Return [X, Y] of the center of cell containing provided text 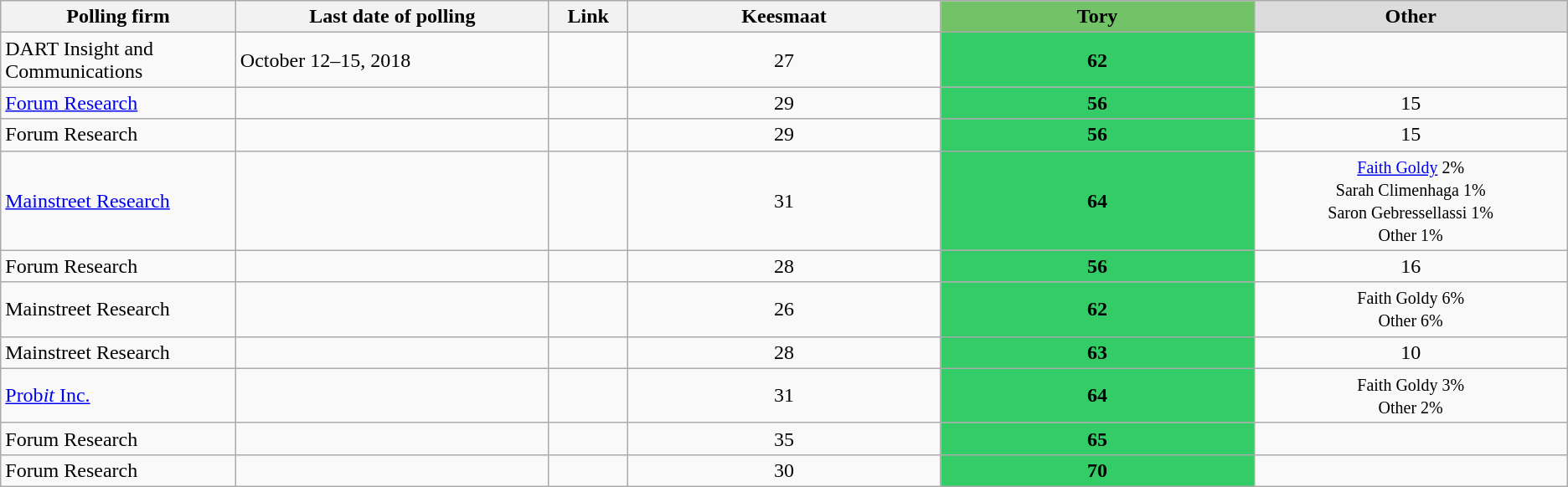
26 [784, 310]
35 [784, 438]
27 [784, 60]
Polling firm [119, 17]
Tory [1097, 17]
Faith Goldy 6% Other 6% [1411, 310]
Last date of polling [392, 17]
63 [1097, 352]
Faith Goldy 2% Sarah Climenhaga 1%Saron Gebressellassi 1% Other 1% [1411, 201]
70 [1097, 470]
10 [1411, 352]
16 [1411, 266]
Other [1411, 17]
Link [588, 17]
65 [1097, 438]
Faith Goldy 3% Other 2% [1411, 395]
DART Insight and Communications [119, 60]
October 12–15, 2018 [392, 60]
30 [784, 470]
Probit Inc. [119, 395]
Keesmaat [784, 17]
